Scan for the cell matching the given text and deliver its (X, Y) coordinate at center. 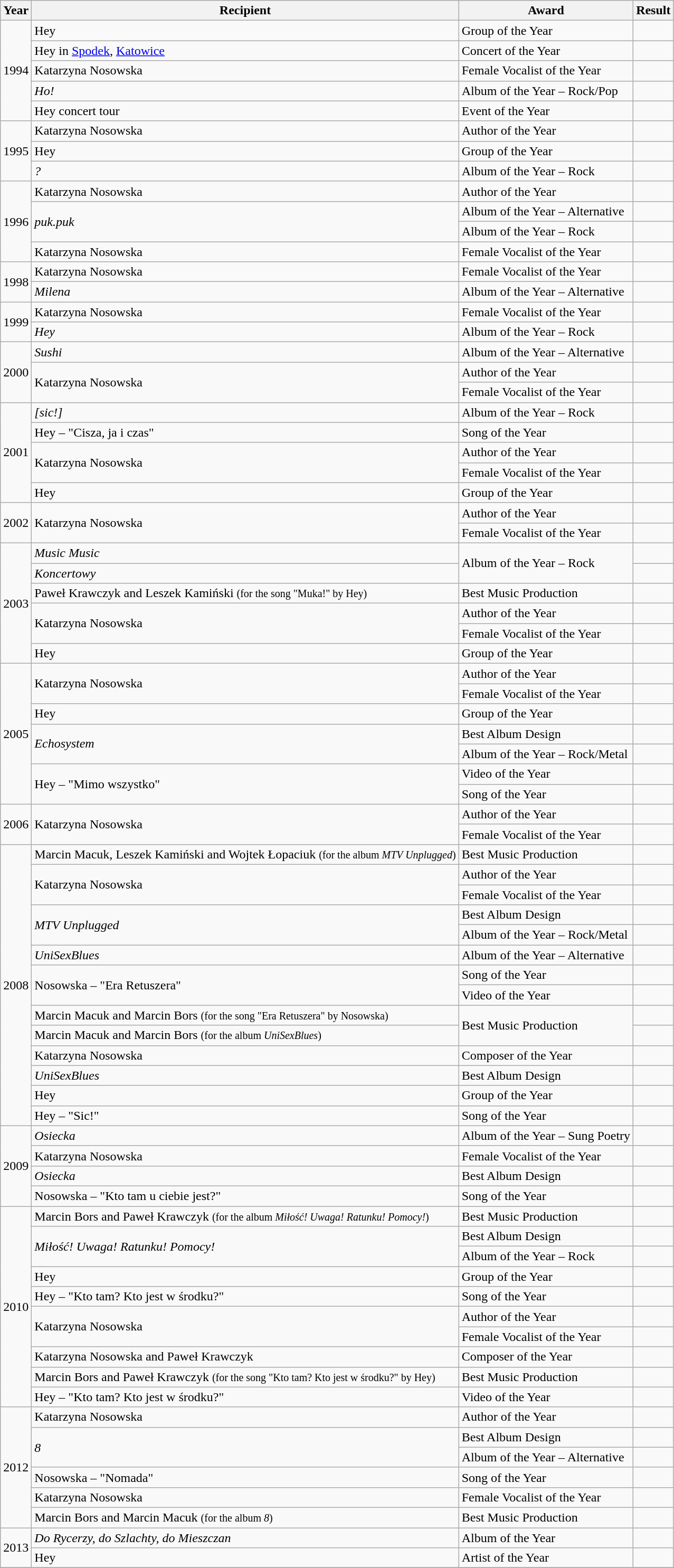
Event of the Year (546, 111)
Hey in Spodek, Katowice (245, 51)
Echosystem (245, 744)
Music Music (245, 553)
2002 (16, 523)
Marcin Bors and Paweł Krawczyk (for the album Miłość! Uwaga! Ratunku! Pomocy!) (245, 1216)
Nosowska – "Kto tam u ciebie jest?" (245, 1196)
2010 (16, 1306)
Do Rycerzy, do Szlachty, do Mieszczan (245, 1538)
Hey – "Cisza, ja i czas" (245, 432)
Marcin Macuk, Leszek Kamiński and Wojtek Łopaciuk (for the album MTV Unplugged) (245, 854)
Nosowska – "Nomada" (245, 1477)
2012 (16, 1467)
Album of the Year – Sung Poetry (546, 1136)
2013 (16, 1548)
Marcin Bors and Marcin Macuk (for the album 8) (245, 1517)
puk.puk (245, 221)
Katarzyna Nosowska and Paweł Krawczyk (245, 1357)
1995 (16, 151)
Hey – "Mimo wszystko" (245, 784)
Milena (245, 292)
2003 (16, 603)
1996 (16, 221)
Miłość! Uwaga! Ratunku! Pomocy! (245, 1246)
Hey – "Sic!" (245, 1116)
Marcin Bors and Paweł Krawczyk (for the song "Kto tam? Kto jest w środku?" by Hey) (245, 1377)
Paweł Krawczyk and Leszek Kamiński (for the song "Muka!" by Hey) (245, 593)
Award (546, 11)
1998 (16, 282)
2001 (16, 452)
Koncertowy (245, 573)
Artist of the Year (546, 1558)
Nosowska – "Era Retuszera" (245, 985)
Concert of the Year (546, 51)
Marcin Macuk and Marcin Bors (for the album UniSexBlues) (245, 1035)
Album of the Year (546, 1538)
2005 (16, 734)
[sic!] (245, 412)
2009 (16, 1166)
2008 (16, 985)
8 (245, 1447)
? (245, 171)
Ho! (245, 91)
1999 (16, 322)
2006 (16, 824)
1994 (16, 71)
MTV Unplugged (245, 925)
Marcin Macuk and Marcin Bors (for the song "Era Retuszera" by Nosowska) (245, 1015)
Hey concert tour (245, 111)
Recipient (245, 11)
Year (16, 11)
Sushi (245, 352)
2000 (16, 372)
Album of the Year – Rock/Pop (546, 91)
Result (653, 11)
